Return the (X, Y) coordinate for the center point of the cell that contains the specified text.  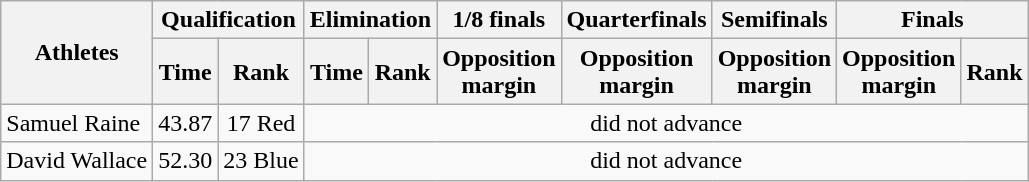
Samuel Raine (77, 123)
Qualification (228, 20)
17 Red (261, 123)
Quarterfinals (636, 20)
Elimination (370, 20)
Finals (933, 20)
Athletes (77, 52)
52.30 (186, 161)
David Wallace (77, 161)
1/8 finals (499, 20)
23 Blue (261, 161)
43.87 (186, 123)
Semifinals (774, 20)
